Search for the cell housing the specified text and yield its (X, Y) center coordinate. 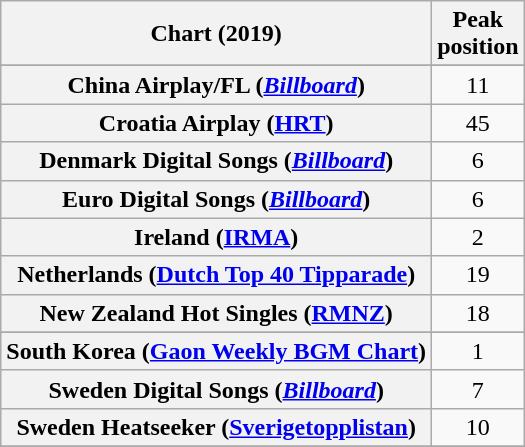
Euro Digital Songs (Billboard) (216, 199)
South Korea (Gaon Weekly BGM Chart) (216, 351)
18 (478, 313)
19 (478, 275)
Netherlands (Dutch Top 40 Tipparade) (216, 275)
7 (478, 389)
11 (478, 85)
Sweden Heatseeker (Sverigetopplistan) (216, 427)
Denmark Digital Songs (Billboard) (216, 161)
Sweden Digital Songs (Billboard) (216, 389)
Croatia Airplay (HRT) (216, 123)
10 (478, 427)
Peakposition (478, 34)
China Airplay/FL (Billboard) (216, 85)
New Zealand Hot Singles (RMNZ) (216, 313)
2 (478, 237)
1 (478, 351)
Ireland (IRMA) (216, 237)
Chart (2019) (216, 34)
45 (478, 123)
